Provide the [X, Y] coordinate of the cell's center where the given text is located.  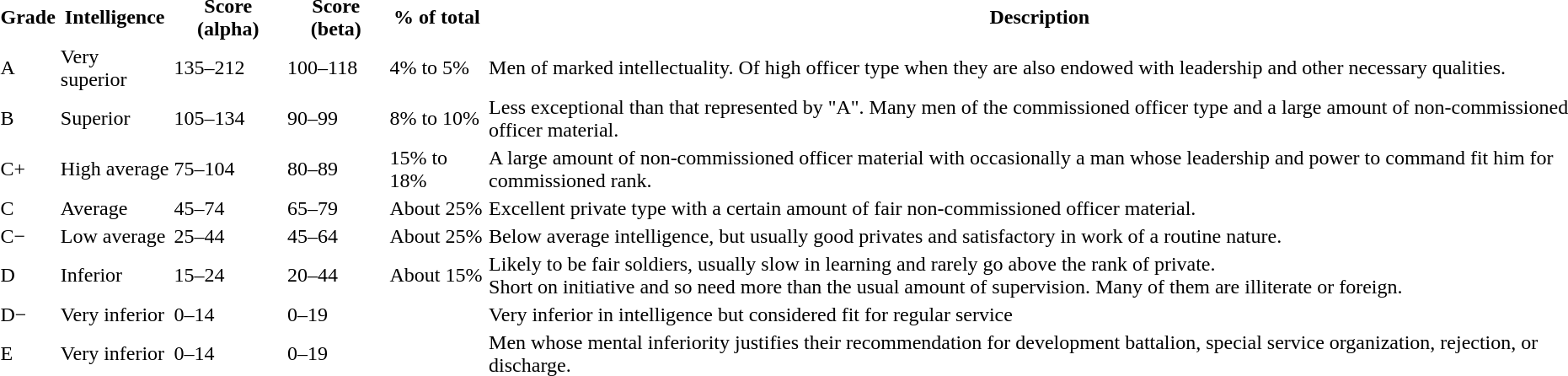
Very inferior [115, 314]
Inferior [115, 275]
About 15% [436, 275]
4% to 5% [436, 67]
Very superior [115, 67]
65–79 [336, 208]
80–89 [336, 169]
100–118 [336, 67]
15–24 [228, 275]
15% to 18% [436, 169]
Low average [115, 236]
20–44 [336, 275]
Superior [115, 118]
Average [115, 208]
135–212 [228, 67]
25–44 [228, 236]
8% to 10% [436, 118]
0–19 [336, 314]
45–74 [228, 208]
90–99 [336, 118]
0–14 [228, 314]
105–134 [228, 118]
75–104 [228, 169]
High average [115, 169]
45–64 [336, 236]
